Return [x, y] of the center of cell containing provided text 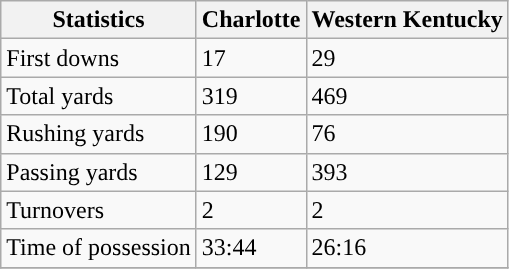
Passing yards [99, 172]
Charlotte [251, 20]
393 [407, 172]
Western Kentucky [407, 20]
129 [251, 172]
29 [407, 58]
26:16 [407, 248]
17 [251, 58]
First downs [99, 58]
Turnovers [99, 210]
76 [407, 134]
469 [407, 96]
319 [251, 96]
Total yards [99, 96]
190 [251, 134]
Statistics [99, 20]
Time of possession [99, 248]
33:44 [251, 248]
Rushing yards [99, 134]
